Search for the cell housing the specified text and yield its [x, y] center coordinate. 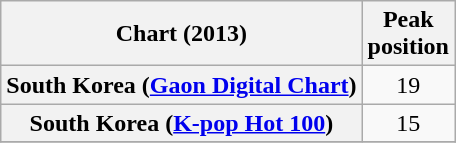
South Korea (K-pop Hot 100) [182, 123]
South Korea (Gaon Digital Chart) [182, 85]
Chart (2013) [182, 34]
19 [408, 85]
Peakposition [408, 34]
15 [408, 123]
